Return the [X, Y] coordinate for the center point of the cell that contains the specified text.  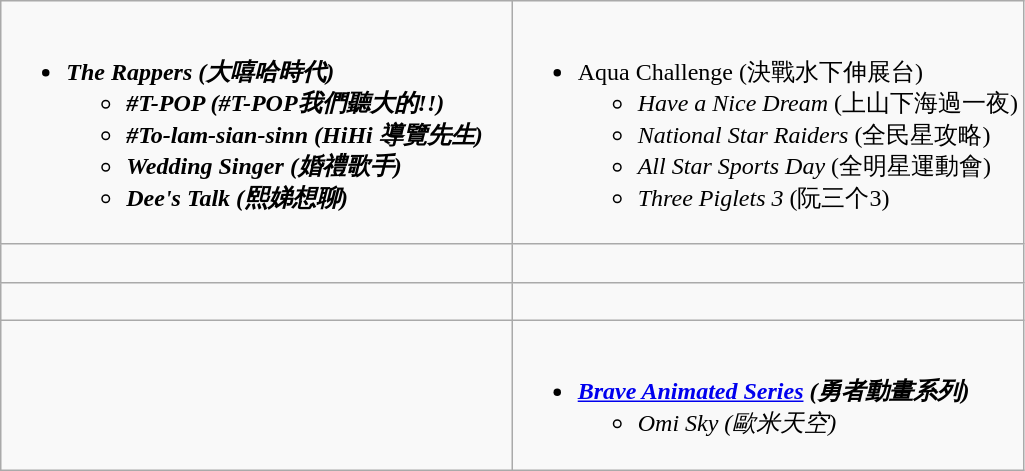
The Rappers (大嘻哈時代)#T-POP (#T-POP我們聽大的!!)#To-lam-sian-sinn (HiHi 導覽先生)Wedding Singer (婚禮歌手)Dee's Talk (熙娣想聊) [256, 123]
Aqua Challenge (決戰水下伸展台)Have a Nice Dream (上山下海過一夜)National Star Raiders (全民星攻略)All Star Sports Day (全明星運動會)Three Piglets 3 (阮三个3) [768, 123]
Brave Animated Series (勇者動畫系列)Omi Sky (歐米天空) [768, 394]
